From the cell containing the given text, extract its center point as (x, y) coordinate. 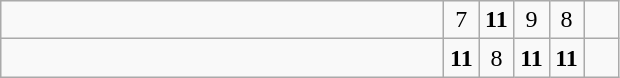
7 (462, 20)
9 (532, 20)
